Determine the (X, Y) coordinate at the center of the cell enclosing the given text.  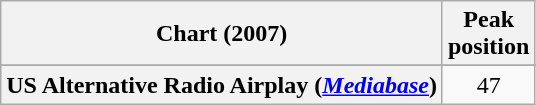
47 (488, 85)
US Alternative Radio Airplay (Mediabase) (222, 85)
Peakposition (488, 34)
Chart (2007) (222, 34)
